Identify which cell holds the provided text, then report its (X, Y) central coordinate. 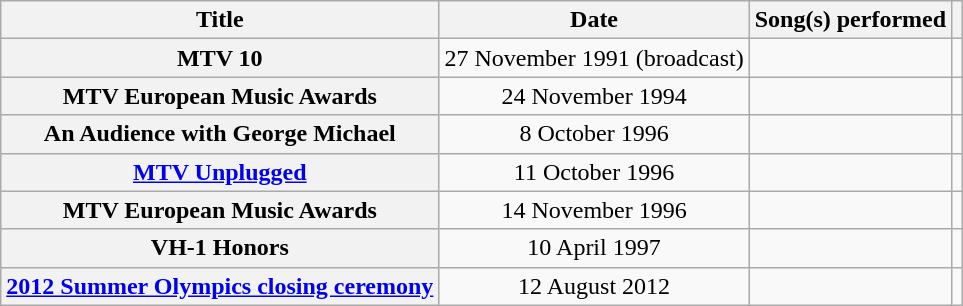
11 October 1996 (594, 172)
MTV 10 (220, 58)
Title (220, 20)
An Audience with George Michael (220, 134)
Song(s) performed (850, 20)
8 October 1996 (594, 134)
2012 Summer Olympics closing ceremony (220, 286)
27 November 1991 (broadcast) (594, 58)
MTV Unplugged (220, 172)
10 April 1997 (594, 248)
14 November 1996 (594, 210)
12 August 2012 (594, 286)
24 November 1994 (594, 96)
Date (594, 20)
VH-1 Honors (220, 248)
